Provide the (X, Y) coordinate of the cell's center where the given text is located.  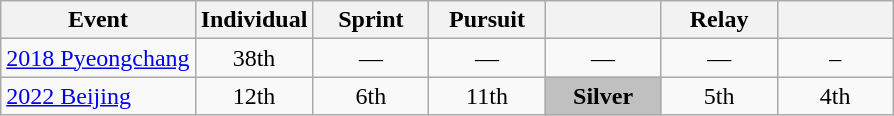
12th (254, 96)
4th (835, 96)
Silver (603, 96)
Relay (719, 20)
Individual (254, 20)
11th (487, 96)
6th (371, 96)
2022 Beijing (98, 96)
Pursuit (487, 20)
2018 Pyeongchang (98, 58)
38th (254, 58)
Event (98, 20)
– (835, 58)
Sprint (371, 20)
5th (719, 96)
